For the text-containing cell, return its midpoint in (x, y) coordinate format. 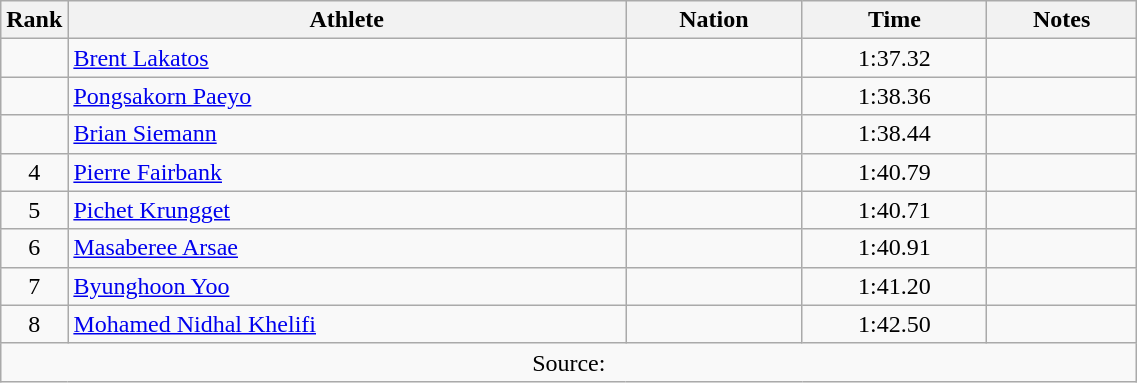
1:40.91 (894, 248)
Source: (569, 362)
Nation (714, 20)
Masaberee Arsae (347, 248)
1:37.32 (894, 58)
Rank (34, 20)
Notes (1061, 20)
Pierre Fairbank (347, 172)
1:40.71 (894, 210)
Mohamed Nidhal Khelifi (347, 324)
Pongsakorn Paeyo (347, 96)
1:40.79 (894, 172)
5 (34, 210)
Time (894, 20)
1:42.50 (894, 324)
8 (34, 324)
Pichet Krungget (347, 210)
Brian Siemann (347, 134)
1:41.20 (894, 286)
6 (34, 248)
7 (34, 286)
Byunghoon Yoo (347, 286)
Athlete (347, 20)
4 (34, 172)
1:38.36 (894, 96)
1:38.44 (894, 134)
Brent Lakatos (347, 58)
